Return the [x, y] coordinate for the center point of the cell that contains the specified text.  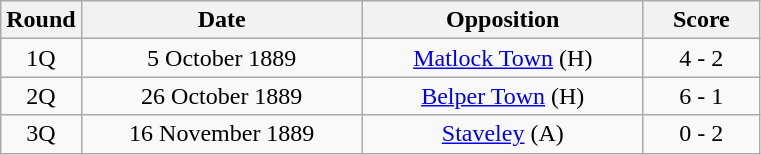
2Q [41, 96]
6 - 1 [701, 96]
26 October 1889 [222, 96]
Matlock Town (H) [502, 58]
Date [222, 20]
Round [41, 20]
Opposition [502, 20]
5 October 1889 [222, 58]
0 - 2 [701, 134]
4 - 2 [701, 58]
1Q [41, 58]
Belper Town (H) [502, 96]
16 November 1889 [222, 134]
Staveley (A) [502, 134]
3Q [41, 134]
Score [701, 20]
